Search for the cell housing the specified text and yield its (x, y) center coordinate. 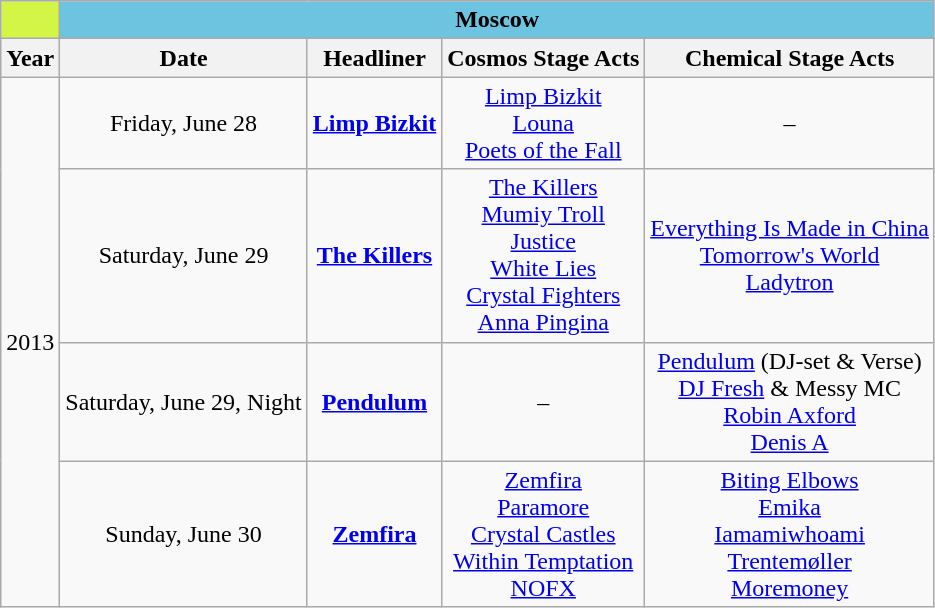
Zemfira (374, 534)
The Killers (374, 256)
The Killers Mumiy Troll Justice White Lies Crystal Fighters Anna Pingina (544, 256)
Saturday, June 29 (184, 256)
2013 (30, 342)
Headliner (374, 58)
Limp Bizkit (374, 123)
Sunday, June 30 (184, 534)
Friday, June 28 (184, 123)
Year (30, 58)
Everything Is Made in China Tomorrow's World Ladytron (790, 256)
Pendulum (374, 402)
Moscow (498, 20)
Cosmos Stage Acts (544, 58)
Chemical Stage Acts (790, 58)
Biting Elbows Emika Iamamiwhoami Trentemøller Moremoney (790, 534)
Saturday, June 29, Night (184, 402)
Pendulum (DJ-set & Verse) DJ Fresh & Messy MC Robin Axford Denis A (790, 402)
Date (184, 58)
Zemfira Paramore Crystal Castles Within Temptation NOFX (544, 534)
Limp Bizkit Louna Poets of the Fall (544, 123)
